Return [x, y] of the center of cell containing provided text 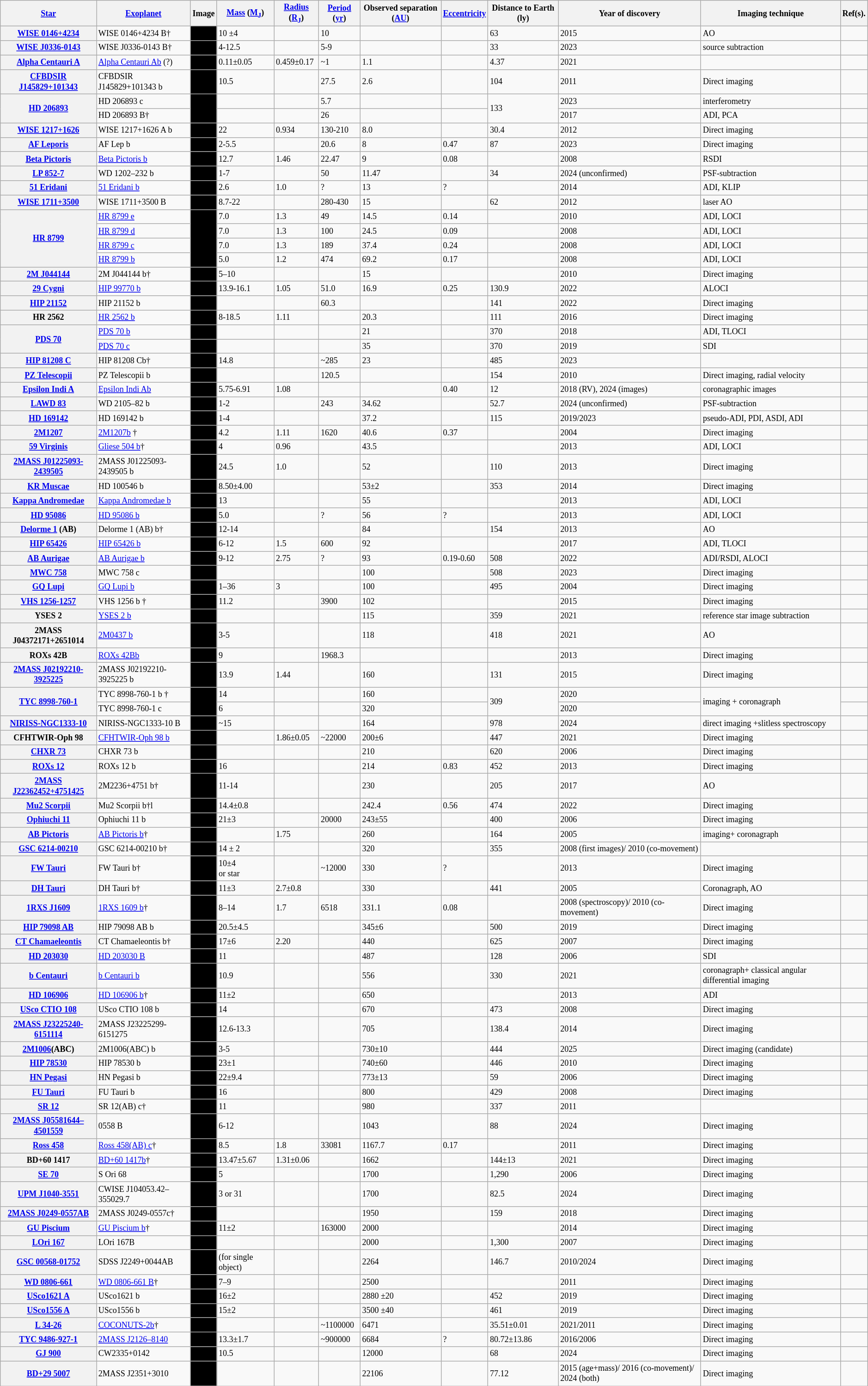
2008 (first images)/ 2010 (co-movement) [630, 849]
705 [400, 1029]
Delorme 1 (AB) b† [143, 530]
4.2 [245, 433]
82.5 [523, 1194]
2M2236+4751 b† [143, 786]
5-9 [340, 48]
ROXs 12 [49, 766]
625 [523, 942]
HD 100546 b [143, 486]
WD 1202–232 b [143, 174]
b Centauri [49, 976]
HD 206893 [49, 109]
CT Chamaeleontis b† [143, 942]
reference star image subtraction [770, 616]
8.5 [245, 1146]
ROXs 42Bb [143, 655]
1.5 [297, 543]
WISE 0146+4234 B† [143, 33]
2008 (spectroscopy)/ 2010 (co-movement) [630, 908]
2M1006(ABC) b [143, 1049]
UPM J1040-3551 [49, 1194]
8 [400, 144]
HD 203030 [49, 956]
461 [523, 1311]
8–14 [245, 908]
BD+60 1417b† [143, 1160]
YSES 2 [49, 616]
4.37 [523, 62]
Kappa Andromedae b [143, 501]
WD 2105–82 b [143, 404]
coronagraphic images [770, 389]
FW Tauri [49, 868]
HR 2562 b [143, 317]
Alpha Centauri Ab (?) [143, 62]
110 [523, 467]
84 [400, 530]
HD 95086 b [143, 515]
29 Cygni [49, 288]
HIP 78530 b [143, 1063]
14.8 [245, 360]
TYC 8998-760-1 c [143, 709]
RSDI [770, 159]
6 [245, 709]
159 [523, 1214]
ROXs 42B [49, 655]
230 [400, 786]
PZ Telescopii [49, 375]
~285 [340, 360]
ADI, PCA [770, 116]
429 [523, 1093]
Year of discovery [630, 13]
BD+29 5007 [49, 1374]
0.19-0.60 [465, 558]
3 or 31 [245, 1194]
9-12 [245, 558]
BD+60 1417 [49, 1160]
650 [400, 995]
HD 206893 B† [143, 116]
773±13 [400, 1078]
345±6 [400, 927]
WISE 0146+4234 [49, 33]
2MASS J2126–8140 [143, 1339]
37.4 [400, 245]
1167.7 [400, 1146]
4-12.5 [245, 48]
source subtraction [770, 48]
NIRISS-NGC1333-10 [49, 723]
0.83 [465, 766]
2M J044144 b† [143, 275]
FU Tauri [49, 1093]
USco1621 A [49, 1296]
2M J044144 [49, 275]
353 [523, 486]
ADI, KLIP [770, 188]
1-7 [245, 174]
0558 B [143, 1126]
1RXS 1609 b† [143, 908]
200±6 [400, 738]
35 [400, 347]
22±9.4 [245, 1078]
Imaging technique [770, 13]
CW2335+0142 [143, 1354]
0.459±0.17 [297, 62]
730±10 [400, 1049]
620 [523, 752]
189 [340, 245]
43.5 [400, 447]
63 [523, 33]
418 [523, 635]
144±13 [523, 1160]
LOri 167 [49, 1242]
imaging+ coronagraph [770, 835]
CT Chamaeleontis [49, 942]
CWISE J104053.42–355029.7 [143, 1194]
37.2 [400, 418]
68 [523, 1354]
DH Tauri b† [143, 888]
CFHTWIR-Oph 98 [49, 738]
MWC 758 c [143, 573]
13.47±5.67 [245, 1160]
2MASS J01225093-2439505 [49, 467]
TYC 8998-760-1 b † [143, 694]
3 [297, 587]
HN Pegasi b [143, 1078]
440 [400, 942]
1.08 [297, 389]
55 [400, 501]
WD 0806-661 B† [143, 1282]
214 [400, 766]
205 [523, 786]
Ross 458 [49, 1146]
Ophiuchi 11 [49, 820]
337 [523, 1106]
Gliese 504 b† [143, 447]
87 [523, 144]
52.7 [523, 404]
2018 (RV), 2024 (images) [630, 389]
52 [400, 467]
102 [400, 602]
ROXs 12 b [143, 766]
Epsilon Indi Ab [143, 389]
20000 [340, 820]
NIRISS-NGC1333-10 B [143, 723]
12.6-13.3 [245, 1029]
HIP 79098 AB [49, 927]
CHXR 73 [49, 752]
2264 [400, 1262]
1968.3 [340, 655]
USco1556 b [143, 1311]
HIP 65426 [49, 543]
11.2 [245, 602]
~12000 [340, 868]
Ross 458(AB) c† [143, 1146]
SR 12(AB) c† [143, 1106]
FW Tauri b† [143, 868]
0.11±0.05 [245, 62]
Image [203, 13]
AB Aurigae [49, 558]
14.4±0.8 [245, 806]
146.7 [523, 1262]
pseudo-ADI, PDI, ASDI, ADI [770, 418]
242.4 [400, 806]
HD 169142 b [143, 418]
USco CTIO 108 b [143, 1009]
AB Pictoris [49, 835]
444 [523, 1049]
Mu2 Scorpii [49, 806]
HR 8799 [49, 238]
HIP 99770 b [143, 288]
GU Piscium [49, 1228]
HIP 65426 b [143, 543]
PDS 70 [49, 339]
Beta Pictoris b [143, 159]
104 [523, 82]
0.96 [297, 447]
HD 95086 [49, 515]
1620 [340, 433]
14 ± 2 [245, 849]
2010/2024 [630, 1262]
2MASS J22362452+4751425 [49, 786]
50 [340, 174]
260 [400, 835]
40.6 [400, 433]
AF Leporis [49, 144]
980 [400, 1106]
21±3 [245, 820]
69.2 [400, 260]
~900000 [340, 1339]
441 [523, 888]
5 [245, 1175]
WISE 1711+3500 B [143, 202]
978 [523, 723]
118 [400, 635]
800 [400, 1093]
2-5.5 [245, 144]
Exoplanet [143, 13]
1,290 [523, 1175]
L 34-26 [49, 1325]
2015 (age+mass)/ 2016 (co-movement)/ 2024 (both) [630, 1374]
2MASS J04372171+2651014 [49, 635]
14.5 [400, 216]
446 [523, 1063]
3900 [340, 602]
51 Eridani [49, 188]
USco1556 A [49, 1311]
2.7±0.8 [297, 888]
~1 [340, 62]
1043 [400, 1126]
Star [49, 13]
120.5 [340, 375]
447 [523, 738]
34 [523, 174]
HD 106906 [49, 995]
b Centauri b [143, 976]
HR 8799 c [143, 245]
495 [523, 587]
355 [523, 849]
10±4or star [245, 868]
1RXS J1609 [49, 908]
USco1621 b [143, 1296]
WISE 1217+1626 [49, 130]
Radius (RJ) [297, 13]
HIP 78530 [49, 1063]
6684 [400, 1339]
487 [400, 956]
21 [400, 332]
LP 852-7 [49, 174]
0.934 [297, 130]
Direct imaging (candidate) [770, 1049]
Eccentricity [465, 13]
1-2 [245, 404]
111 [523, 317]
Direct imaging, radial velocity [770, 375]
HIP 81208 C [49, 360]
8.50±4.00 [245, 486]
16±2 [245, 1296]
Beta Pictoris [49, 159]
Mass (MJ) [245, 13]
133 [523, 109]
Mu2 Scorpii b†l [143, 806]
Distance to Earth (ly) [523, 13]
laser AO [770, 202]
51.0 [340, 288]
1.86±0.05 [297, 738]
30.4 [523, 130]
SDSS J2249+0044AB [143, 1262]
500 [523, 927]
5–10 [245, 275]
88 [523, 1126]
400 [523, 820]
HIP 21152 [49, 303]
1.1 [400, 62]
0.37 [465, 433]
740±60 [400, 1063]
7–9 [245, 1282]
SE 70 [49, 1175]
11.47 [400, 174]
12-14 [245, 530]
23 [400, 360]
SR 12 [49, 1106]
Delorme 1 (AB) [49, 530]
HIP 81208 Cb† [143, 360]
4 [245, 447]
1,300 [523, 1242]
2500 [400, 1282]
WD 0806-661 [49, 1282]
53±2 [400, 486]
1.7 [297, 908]
2021/2011 [630, 1325]
HIP 21152 b [143, 303]
0.56 [465, 806]
128 [523, 956]
331.1 [400, 908]
2MASS J23225299-6151275 [143, 1029]
6471 [400, 1325]
8.0 [400, 130]
22.47 [340, 159]
33 [523, 48]
TYC 9486-927-1 [49, 1339]
AB Pictoris b† [143, 835]
1–36 [245, 587]
359 [523, 616]
49 [340, 216]
HR 8799 e [143, 216]
~15 [245, 723]
20.6 [340, 144]
2M1207 [49, 433]
USco CTIO 108 [49, 1009]
GSC 6214-00210 b† [143, 849]
1-4 [245, 418]
YSES 2 b [143, 616]
1.31±0.06 [297, 1160]
0.25 [465, 288]
PZ Telescopii b [143, 375]
22106 [400, 1374]
HD 169142 [49, 418]
1.8 [297, 1146]
130.9 [523, 288]
CFBDSIR J145829+101343 [49, 82]
10 [340, 33]
23±1 [245, 1063]
AF Lep b [143, 144]
670 [400, 1009]
PDS 70 b [143, 332]
2016/2006 [630, 1339]
Coronagraph, AO [770, 888]
Period (yr) [340, 13]
2.75 [297, 558]
CFHTWIR-Oph 98 b [143, 738]
26 [340, 116]
33081 [340, 1146]
0.24 [465, 245]
600 [340, 543]
Kappa Andromedae [49, 501]
CFBDSIR J145829+101343 b [143, 82]
HR 2562 [49, 317]
1.2 [297, 260]
12.7 [245, 159]
13.9-16.1 [245, 288]
1.44 [297, 675]
6518 [340, 908]
1662 [400, 1160]
2MASS J05581644–4501559 [49, 1126]
8.7-22 [245, 202]
VHS 1256 b † [143, 602]
3500 ±40 [400, 1311]
0.47 [465, 144]
12000 [400, 1354]
GJ 900 [49, 1354]
COCONUTS-2b† [143, 1325]
HN Pegasi [49, 1078]
ADI/RSDI, ALOCI [770, 558]
309 [523, 702]
11-14 [245, 786]
10.9 [245, 976]
0.40 [465, 389]
5.75-6.91 [245, 389]
coronagraph+ classical angular differential imaging [770, 976]
LAWD 83 [49, 404]
141 [523, 303]
17±6 [245, 942]
2M1207b † [143, 433]
HD 106906 b† [143, 995]
Observed separation (AU) [400, 13]
12 [523, 389]
direct imaging +slitless spectroscopy [770, 723]
HD 203030 B [143, 956]
PDS 70 c [143, 347]
VHS 1256-1257 [49, 602]
138.4 [523, 1029]
56 [400, 515]
GSC 00568-01752 [49, 1262]
10 ±4 [245, 33]
2MASS J01225093-2439505 b [143, 467]
1.05 [297, 288]
Alpha Centauri A [49, 62]
27.5 [340, 82]
8-18.5 [245, 317]
1.75 [297, 835]
GSC 6214-00210 [49, 849]
210 [400, 752]
20.3 [400, 317]
2MASS J0249-0557c† [143, 1214]
0.09 [465, 231]
(for single object) [245, 1262]
243 [340, 404]
1.46 [297, 159]
WISE 1711+3500 [49, 202]
60.3 [340, 303]
KR Muscae [49, 486]
2MASS J2351+3010 [143, 1374]
22 [245, 130]
0.14 [465, 216]
51 Eridani b [143, 188]
2M0437 b [143, 635]
62 [523, 202]
WISE J0336-0143 B† [143, 48]
1950 [400, 1214]
59 Virginis [49, 447]
LOri 167B [143, 1242]
2880 ±20 [400, 1296]
imaging + coronagraph [770, 702]
11±3 [245, 888]
15±2 [245, 1311]
GU Piscium b† [143, 1228]
2MASS J0249-0557AB [49, 1214]
Epsilon Indi A [49, 389]
485 [523, 360]
34.62 [400, 404]
35.51±0.01 [523, 1325]
77.12 [523, 1374]
TYC 8998-760-1 [49, 702]
GQ Lupi [49, 587]
~22000 [340, 738]
S Ori 68 [143, 1175]
HIP 79098 AB b [143, 927]
473 [523, 1009]
interferometry [770, 102]
ALOCI [770, 288]
ADI [770, 995]
20.5±4.5 [245, 927]
CHXR 73 b [143, 752]
DH Tauri [49, 888]
5.7 [340, 102]
2025 [630, 1049]
13.9 [245, 675]
2MASS J23225240-6151114 [49, 1029]
131 [523, 675]
GQ Lupi b [143, 587]
2016 [630, 317]
80.72±13.86 [523, 1339]
Ref(s). [854, 13]
2M1006(ABC) [49, 1049]
93 [400, 558]
13.3±1.7 [245, 1339]
HR 8799 b [143, 260]
MWC 758 [49, 573]
163000 [340, 1228]
WISE J0336-0143 [49, 48]
243±55 [400, 820]
130-210 [340, 130]
FU Tauri b [143, 1093]
~1100000 [340, 1325]
2.20 [297, 942]
HD 206893 c [143, 102]
Ophiuchi 11 b [143, 820]
92 [400, 543]
59 [523, 1078]
WISE 1217+1626 A b [143, 130]
2MASS J02192210-3925225 b [143, 675]
AB Aurigae b [143, 558]
HR 8799 d [143, 231]
2019/2023 [630, 418]
2MASS J02192210-3925225 [49, 675]
280-430 [340, 202]
556 [400, 976]
16.9 [400, 288]
